Extract the [x, y] coordinate from the center of the cell holding the provided text.  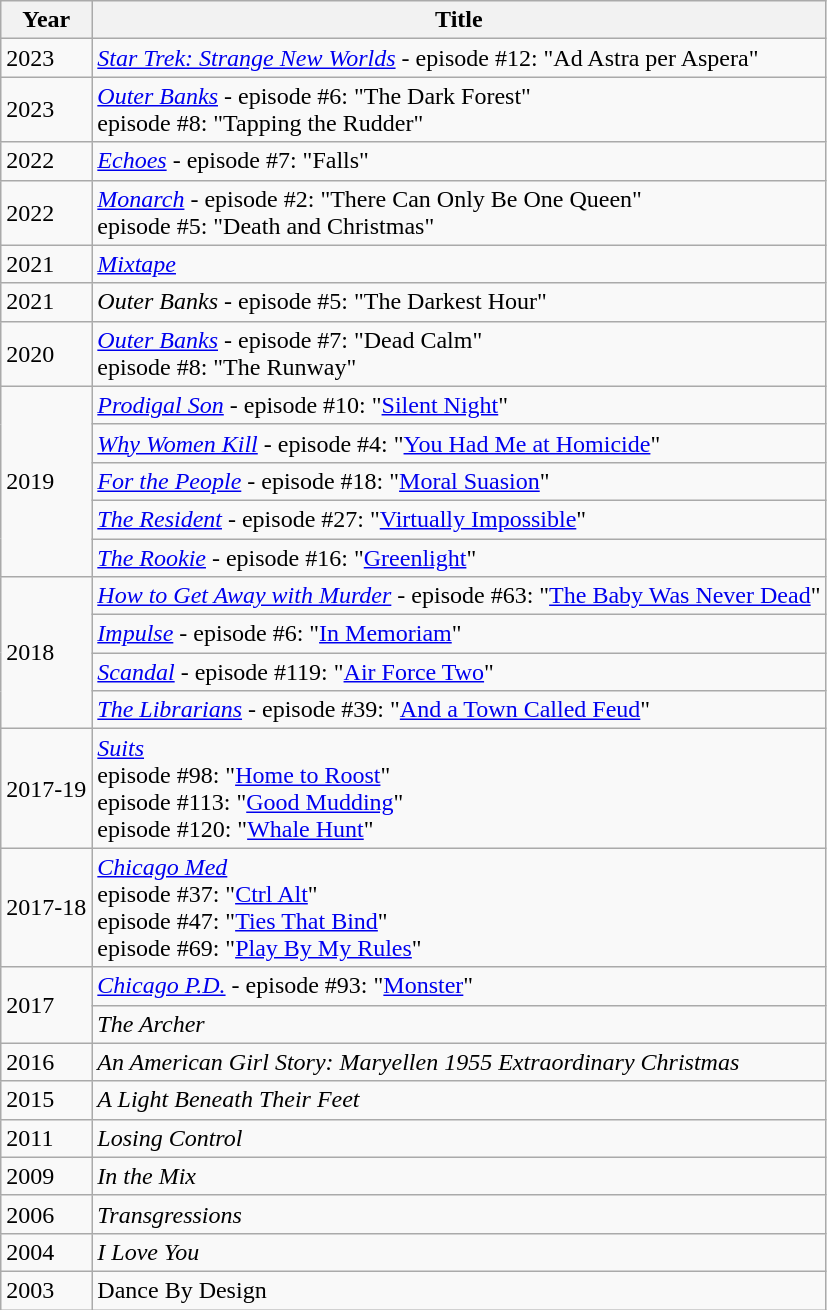
Star Trek: Strange New Worlds - episode #12: "Ad Astra per Aspera" [459, 58]
Chicago P.D. - episode #93: "Monster" [459, 986]
The Rookie - episode #16: "Greenlight" [459, 557]
2006 [46, 1214]
2003 [46, 1290]
Impulse - episode #6: "In Memoriam" [459, 634]
In the Mix [459, 1176]
Outer Banks - episode #5: "The Darkest Hour" [459, 302]
2019 [46, 481]
2017-18 [46, 908]
Year [46, 20]
The Librarians - episode #39: "And a Town Called Feud" [459, 710]
Chicago Medepisode #37: "Ctrl Alt"episode #47: "Ties That Bind"episode #69: "Play By My Rules" [459, 908]
Why Women Kill - episode #4: "You Had Me at Homicide" [459, 443]
Echoes - episode #7: "Falls" [459, 161]
The Resident - episode #27: "Virtually Impossible" [459, 519]
Losing Control [459, 1138]
Outer Banks - episode #7: "Dead Calm"episode #8: "The Runway" [459, 354]
Suitsepisode #98: "Home to Roost"episode #113: "Good Mudding"episode #120: "Whale Hunt" [459, 788]
Transgressions [459, 1214]
Title [459, 20]
I Love You [459, 1252]
For the People - episode #18: "Moral Suasion" [459, 481]
2017 [46, 1005]
2017-19 [46, 788]
An American Girl Story: Maryellen 1955 Extraordinary Christmas [459, 1062]
2015 [46, 1100]
A Light Beneath Their Feet [459, 1100]
Outer Banks - episode #6: "The Dark Forest"episode #8: "Tapping the Rudder" [459, 110]
2020 [46, 354]
Dance By Design [459, 1290]
2016 [46, 1062]
Mixtape [459, 264]
Monarch - episode #2: "There Can Only Be One Queen"episode #5: "Death and Christmas" [459, 212]
Prodigal Son - episode #10: "Silent Night" [459, 405]
2011 [46, 1138]
2004 [46, 1252]
2009 [46, 1176]
The Archer [459, 1024]
2018 [46, 653]
Scandal - episode #119: "Air Force Two" [459, 672]
How to Get Away with Murder - episode #63: "The Baby Was Never Dead" [459, 596]
